Pinpoint the cell where the given text exists, returning its [x, y] midpoint coordinate. 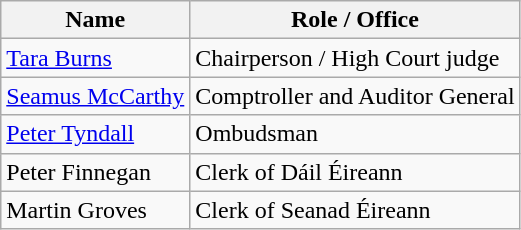
Peter Tyndall [96, 134]
Seamus McCarthy [96, 96]
Clerk of Seanad Éireann [355, 210]
Martin Groves [96, 210]
Chairperson / High Court judge [355, 58]
Name [96, 20]
Comptroller and Auditor General [355, 96]
Tara Burns [96, 58]
Role / Office [355, 20]
Clerk of Dáil Éireann [355, 172]
Peter Finnegan [96, 172]
Ombudsman [355, 134]
